For the text-containing cell, return its midpoint in [x, y] coordinate format. 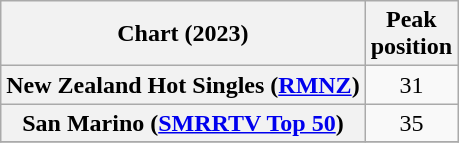
San Marino (SMRRTV Top 50) [183, 123]
31 [411, 85]
Chart (2023) [183, 34]
35 [411, 123]
Peakposition [411, 34]
New Zealand Hot Singles (RMNZ) [183, 85]
